Scan for the cell matching the given text and deliver its [x, y] coordinate at center. 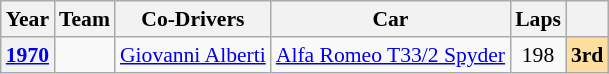
Giovanni Alberti [193, 55]
3rd [588, 55]
Co-Drivers [193, 19]
1970 [28, 55]
Car [390, 19]
Team [84, 19]
198 [538, 55]
Year [28, 19]
Laps [538, 19]
Alfa Romeo T33/2 Spyder [390, 55]
